Pinpoint the cell where the given text exists, returning its [x, y] midpoint coordinate. 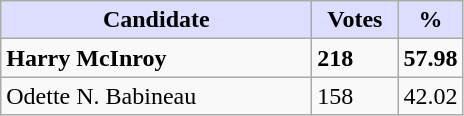
Harry McInroy [156, 58]
158 [355, 96]
% [430, 20]
42.02 [430, 96]
Odette N. Babineau [156, 96]
Votes [355, 20]
57.98 [430, 58]
218 [355, 58]
Candidate [156, 20]
